Return the (X, Y) coordinate for the center point of the cell that contains the specified text.  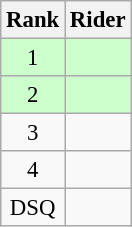
2 (33, 95)
Rider (98, 20)
DSQ (33, 208)
Rank (33, 20)
1 (33, 58)
3 (33, 133)
4 (33, 170)
